Scan for the cell matching the given text and deliver its (X, Y) coordinate at center. 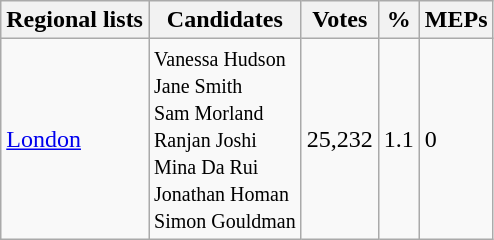
0 (456, 139)
Candidates (224, 20)
Votes (340, 20)
MEPs (456, 20)
Vanessa HudsonJane SmithSam MorlandRanjan JoshiMina Da RuiJonathan HomanSimon Gouldman (224, 139)
1.1 (398, 139)
Regional lists (75, 20)
25,232 (340, 139)
London (75, 139)
% (398, 20)
